Identify which cell holds the provided text, then report its [X, Y] central coordinate. 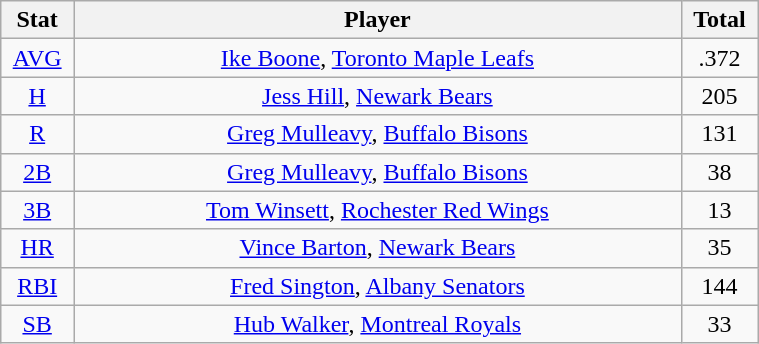
RBI [38, 286]
144 [719, 286]
AVG [38, 58]
33 [719, 324]
Total [719, 20]
SB [38, 324]
2B [38, 172]
Ike Boone, Toronto Maple Leafs [378, 58]
131 [719, 134]
13 [719, 210]
R [38, 134]
Vince Barton, Newark Bears [378, 248]
Player [378, 20]
H [38, 96]
205 [719, 96]
.372 [719, 58]
Stat [38, 20]
Jess Hill, Newark Bears [378, 96]
35 [719, 248]
Tom Winsett, Rochester Red Wings [378, 210]
Hub Walker, Montreal Royals [378, 324]
38 [719, 172]
3B [38, 210]
HR [38, 248]
Fred Sington, Albany Senators [378, 286]
